Output the [x, y] coordinate of the center of the cell containing the given text.  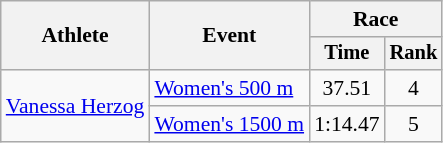
Athlete [76, 36]
Women's 1500 m [229, 124]
1:14.47 [346, 124]
Rank [414, 54]
5 [414, 124]
Race [376, 19]
4 [414, 88]
Event [229, 36]
Women's 500 m [229, 88]
Time [346, 54]
Vanessa Herzog [76, 106]
37.51 [346, 88]
